Identify which cell holds the provided text, then report its (x, y) central coordinate. 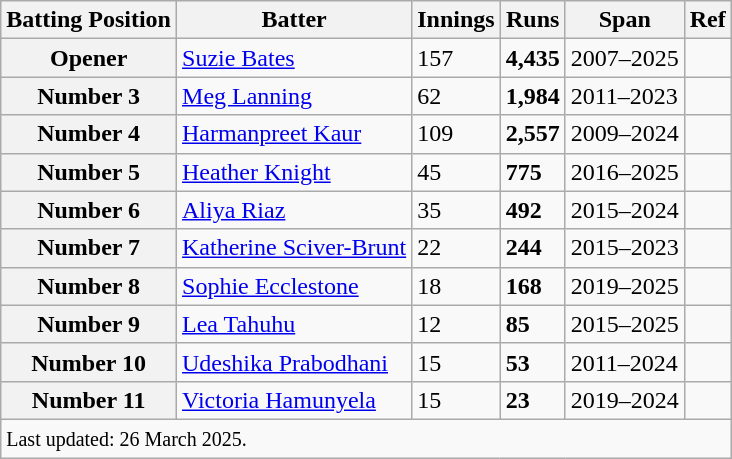
53 (532, 362)
Runs (532, 20)
Opener (89, 58)
2015–2025 (624, 324)
Last updated: 26 March 2025. (366, 438)
62 (456, 96)
12 (456, 324)
2,557 (532, 134)
2007–2025 (624, 58)
Ref (708, 20)
157 (456, 58)
2015–2024 (624, 210)
Udeshika Prabodhani (294, 362)
Sophie Ecclestone (294, 286)
Number 5 (89, 172)
4,435 (532, 58)
18 (456, 286)
Heather Knight (294, 172)
Harmanpreet Kaur (294, 134)
Number 7 (89, 248)
2015–2023 (624, 248)
35 (456, 210)
2019–2025 (624, 286)
Suzie Bates (294, 58)
Span (624, 20)
Number 8 (89, 286)
2011–2023 (624, 96)
23 (532, 400)
492 (532, 210)
Innings (456, 20)
Victoria Hamunyela (294, 400)
Number 10 (89, 362)
Number 4 (89, 134)
Batter (294, 20)
775 (532, 172)
45 (456, 172)
85 (532, 324)
109 (456, 134)
2019–2024 (624, 400)
Katherine Sciver-Brunt (294, 248)
Number 3 (89, 96)
244 (532, 248)
168 (532, 286)
1,984 (532, 96)
Batting Position (89, 20)
Number 9 (89, 324)
2009–2024 (624, 134)
2016–2025 (624, 172)
Aliya Riaz (294, 210)
Number 6 (89, 210)
Meg Lanning (294, 96)
Number 11 (89, 400)
Lea Tahuhu (294, 324)
22 (456, 248)
2011–2024 (624, 362)
